Determine the (x, y) coordinate at the center of the cell enclosing the given text.  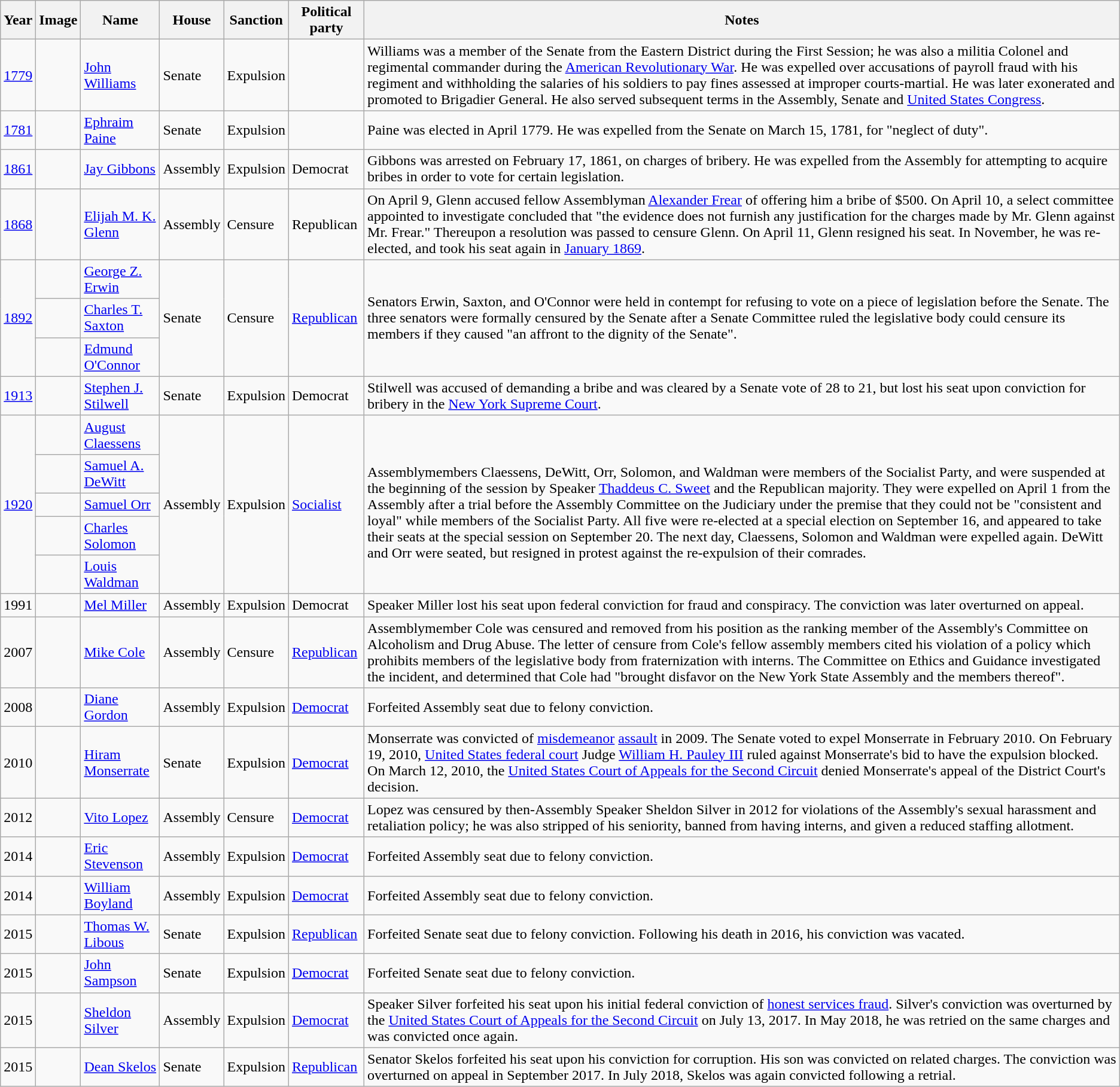
Political party (326, 20)
Sheldon Silver (120, 1020)
Edmund O'Connor (120, 357)
Vito Lopez (120, 817)
1920 (18, 504)
Elijah M. K. Glenn (120, 224)
Dean Skelos (120, 1067)
Stephen J. Stilwell (120, 396)
1781 (18, 130)
Mike Cole (120, 652)
Speaker Miller lost his seat upon federal conviction for fraud and conspiracy. The conviction was later overturned on appeal. (742, 605)
1868 (18, 224)
August Claessens (120, 434)
Paine was elected in April 1779. He was expelled from the Senate on March 15, 1781, for "neglect of duty". (742, 130)
1913 (18, 396)
Charles Solomon (120, 535)
Charles T. Saxton (120, 318)
2008 (18, 707)
Thomas W. Libous (120, 934)
1861 (18, 169)
1892 (18, 318)
Eric Stevenson (120, 857)
Sanction (256, 20)
George Z. Erwin (120, 279)
John Williams (120, 75)
Forfeited Senate seat due to felony conviction. Following his death in 2016, his conviction was vacated. (742, 934)
Samuel Orr (120, 504)
Year (18, 20)
William Boyland (120, 895)
Diane Gordon (120, 707)
Ephraim Paine (120, 130)
John Sampson (120, 973)
Mel Miller (120, 605)
Jay Gibbons (120, 169)
Name (120, 20)
Notes (742, 20)
Forfeited Senate seat due to felony conviction. (742, 973)
House (191, 20)
1779 (18, 75)
Louis Waldman (120, 574)
2010 (18, 762)
Samuel A. DeWitt (120, 474)
Image (59, 20)
2012 (18, 817)
Hiram Monserrate (120, 762)
2007 (18, 652)
Socialist (326, 504)
1991 (18, 605)
